Extract the (x, y) coordinate from the center of the cell holding the provided text.  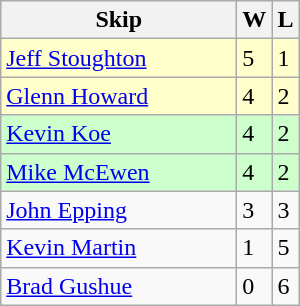
Brad Gushue (119, 286)
W (254, 20)
Glenn Howard (119, 96)
Kevin Martin (119, 248)
0 (254, 286)
Mike McEwen (119, 172)
6 (286, 286)
Skip (119, 20)
Jeff Stoughton (119, 58)
L (286, 20)
Kevin Koe (119, 134)
John Epping (119, 210)
